Extract the (X, Y) coordinate from the center of the cell holding the provided text.  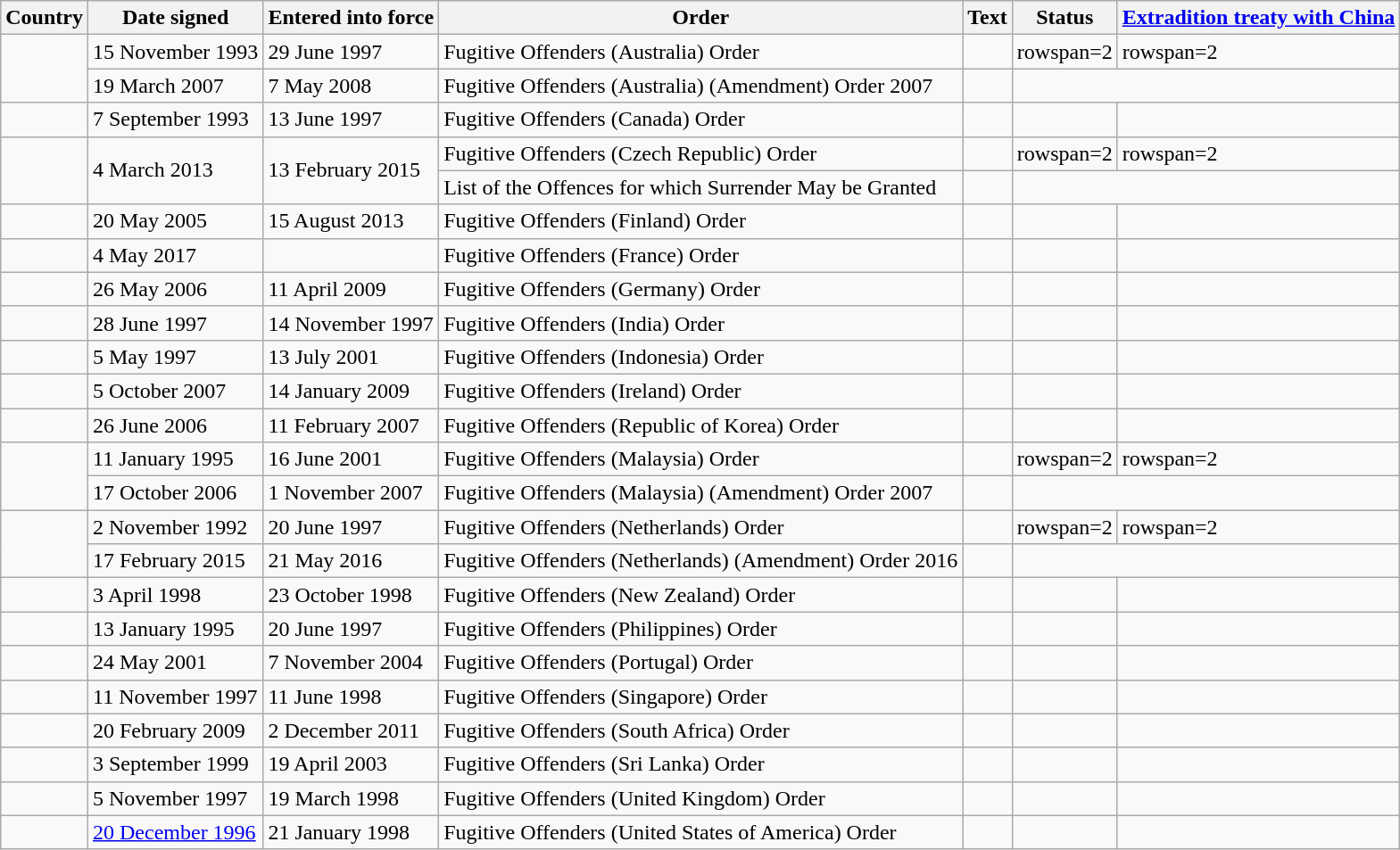
2 November 1992 (175, 527)
Fugitive Offenders (Germany) Order (701, 289)
13 February 2015 (352, 170)
Fugitive Offenders (Malaysia) Order (701, 459)
19 March 1998 (352, 798)
Fugitive Offenders (Australia) Order (701, 52)
Fugitive Offenders (Indonesia) Order (701, 357)
23 October 1998 (352, 595)
21 January 1998 (352, 832)
Fugitive Offenders (France) Order (701, 255)
Extradition treaty with China (1258, 18)
Country (45, 18)
Text (988, 18)
3 April 1998 (175, 595)
Status (1064, 18)
4 March 2013 (175, 170)
17 February 2015 (175, 561)
5 May 1997 (175, 357)
16 June 2001 (352, 459)
Fugitive Offenders (Malaysia) (Amendment) Order 2007 (701, 493)
11 November 1997 (175, 697)
14 November 1997 (352, 323)
1 November 2007 (352, 493)
7 November 2004 (352, 663)
4 May 2017 (175, 255)
5 November 1997 (175, 798)
Date signed (175, 18)
Fugitive Offenders (Singapore) Order (701, 697)
Fugitive Offenders (Ireland) Order (701, 391)
Fugitive Offenders (Netherlands) (Amendment) Order 2016 (701, 561)
7 September 1993 (175, 120)
3 September 1999 (175, 764)
Fugitive Offenders (Canada) Order (701, 120)
19 April 2003 (352, 764)
20 May 2005 (175, 221)
Order (701, 18)
24 May 2001 (175, 663)
Fugitive Offenders (Philippines) Order (701, 629)
Fugitive Offenders (Australia) (Amendment) Order 2007 (701, 86)
20 December 1996 (175, 832)
7 May 2008 (352, 86)
Fugitive Offenders (India) Order (701, 323)
Fugitive Offenders (United States of America) Order (701, 832)
15 August 2013 (352, 221)
29 June 1997 (352, 52)
Fugitive Offenders (Portugal) Order (701, 663)
11 April 2009 (352, 289)
Fugitive Offenders (Czech Republic) Order (701, 153)
13 January 1995 (175, 629)
List of the Offences for which Surrender May be Granted (701, 187)
Fugitive Offenders (Netherlands) Order (701, 527)
26 May 2006 (175, 289)
20 February 2009 (175, 730)
26 June 2006 (175, 425)
21 May 2016 (352, 561)
15 November 1993 (175, 52)
Entered into force (352, 18)
2 December 2011 (352, 730)
Fugitive Offenders (South Africa) Order (701, 730)
Fugitive Offenders (Finland) Order (701, 221)
Fugitive Offenders (New Zealand) Order (701, 595)
Fugitive Offenders (United Kingdom) Order (701, 798)
13 July 2001 (352, 357)
11 February 2007 (352, 425)
28 June 1997 (175, 323)
11 June 1998 (352, 697)
14 January 2009 (352, 391)
Fugitive Offenders (Republic of Korea) Order (701, 425)
Fugitive Offenders (Sri Lanka) Order (701, 764)
19 March 2007 (175, 86)
5 October 2007 (175, 391)
13 June 1997 (352, 120)
11 January 1995 (175, 459)
17 October 2006 (175, 493)
